Search for the cell housing the specified text and yield its [x, y] center coordinate. 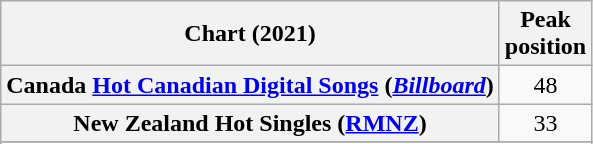
Chart (2021) [250, 34]
Canada Hot Canadian Digital Songs (Billboard) [250, 85]
New Zealand Hot Singles (RMNZ) [250, 123]
33 [545, 123]
48 [545, 85]
Peakposition [545, 34]
